Find where the given text appears and provide that cell's center as [X, Y] coordinate. 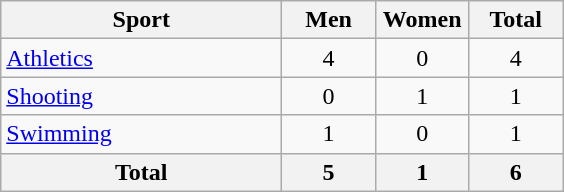
Women [422, 20]
Sport [142, 20]
5 [329, 172]
Swimming [142, 134]
Men [329, 20]
Athletics [142, 58]
6 [516, 172]
Shooting [142, 96]
